Extract the [X, Y] coordinate from the center of the cell holding the provided text.  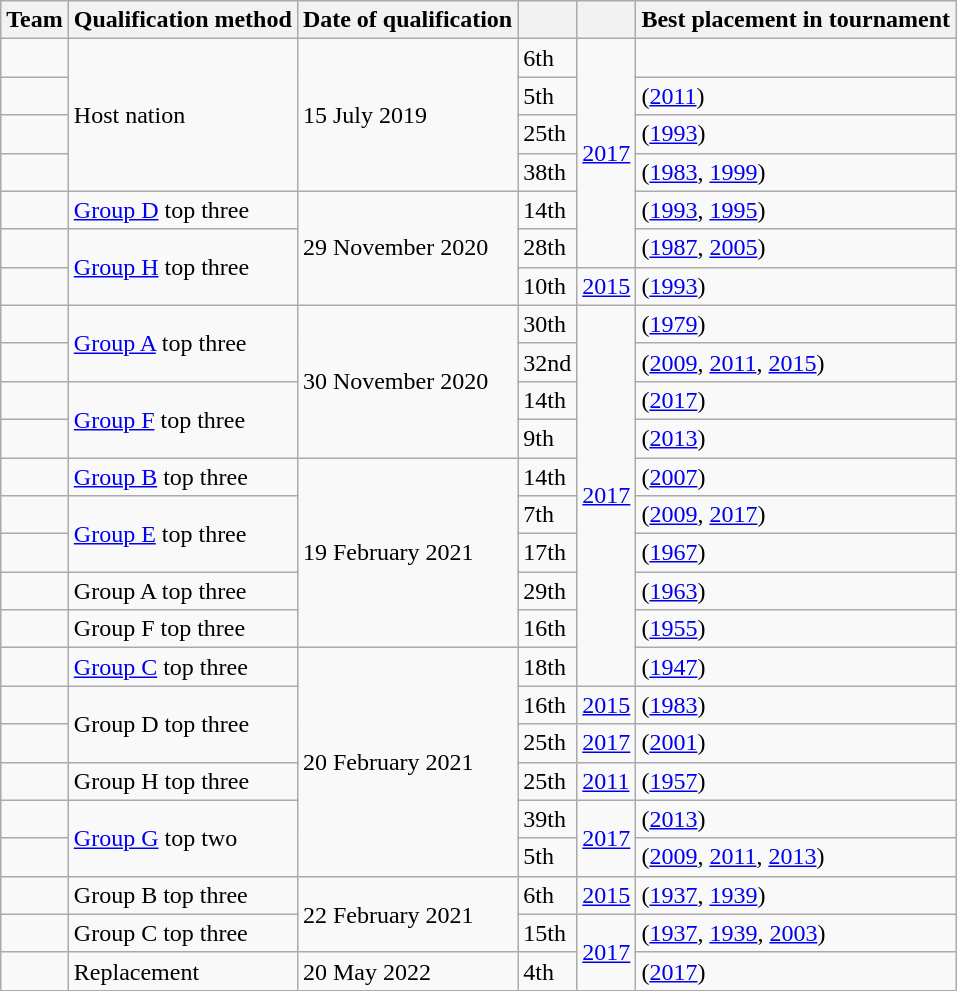
(1983, 1999) [796, 172]
(2001) [796, 743]
Team [35, 20]
9th [548, 438]
29 November 2020 [407, 248]
15 July 2019 [407, 115]
(1983) [796, 705]
30th [548, 324]
(1937, 1939, 2003) [796, 933]
Group E top three [182, 534]
17th [548, 553]
Replacement [182, 971]
7th [548, 515]
18th [548, 667]
19 February 2021 [407, 553]
(1963) [796, 591]
30 November 2020 [407, 381]
(1967) [796, 553]
28th [548, 248]
20 May 2022 [407, 971]
(2009, 2011, 2015) [796, 362]
(1937, 1939) [796, 895]
(1987, 2005) [796, 248]
Qualification method [182, 20]
22 February 2021 [407, 914]
4th [548, 971]
(1979) [796, 324]
(1993, 1995) [796, 210]
2011 [606, 781]
(2011) [796, 96]
Best placement in tournament [796, 20]
Host nation [182, 115]
15th [548, 933]
29th [548, 591]
(2007) [796, 477]
39th [548, 819]
(1947) [796, 667]
20 February 2021 [407, 762]
(2009, 2017) [796, 515]
38th [548, 172]
10th [548, 286]
32nd [548, 362]
Group G top two [182, 838]
(2009, 2011, 2013) [796, 857]
(1957) [796, 781]
Date of qualification [407, 20]
(1955) [796, 629]
